Locate the cell with the specified text and output its [X, Y] center coordinate. 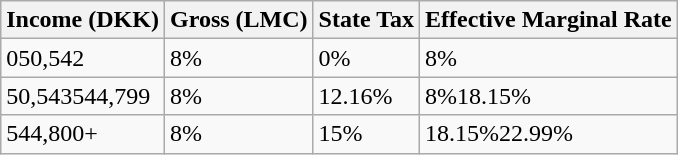
Income (DKK) [83, 20]
State Tax [366, 20]
15% [366, 134]
8%18.15% [549, 96]
50,543544,799 [83, 96]
544,800+ [83, 134]
12.16% [366, 96]
Gross (LMC) [238, 20]
0% [366, 58]
18.15%22.99% [549, 134]
050,542 [83, 58]
Effective Marginal Rate [549, 20]
